Pinpoint the cell where the given text exists, returning its (X, Y) midpoint coordinate. 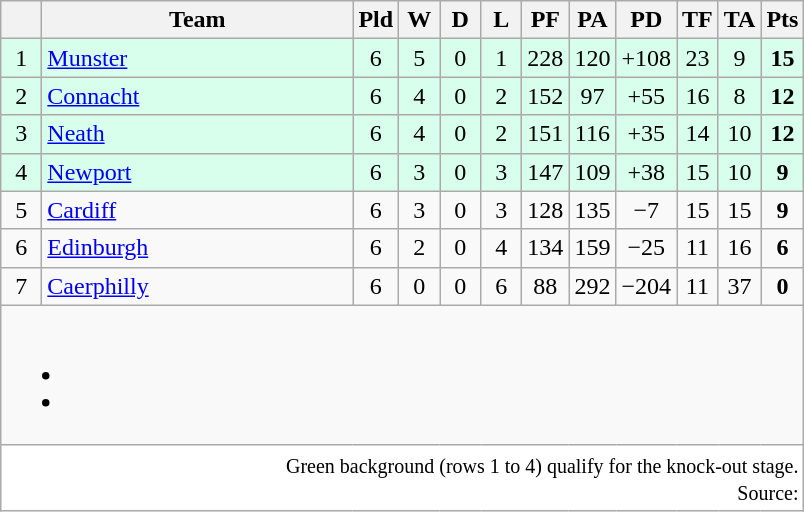
Team (198, 20)
37 (740, 286)
+35 (646, 134)
Caerphilly (198, 286)
228 (546, 58)
PA (592, 20)
PF (546, 20)
Connacht (198, 96)
D (460, 20)
14 (698, 134)
W (420, 20)
PD (646, 20)
+55 (646, 96)
Green background (rows 1 to 4) qualify for the knock-out stage.Source: (402, 478)
292 (592, 286)
151 (546, 134)
−25 (646, 248)
TF (698, 20)
Neath (198, 134)
L (502, 20)
7 (22, 286)
−7 (646, 210)
+38 (646, 172)
Edinburgh (198, 248)
+108 (646, 58)
Pld (376, 20)
109 (592, 172)
147 (546, 172)
23 (698, 58)
Munster (198, 58)
116 (592, 134)
134 (546, 248)
120 (592, 58)
Cardiff (198, 210)
152 (546, 96)
97 (592, 96)
TA (740, 20)
88 (546, 286)
Newport (198, 172)
−204 (646, 286)
8 (740, 96)
159 (592, 248)
Pts (782, 20)
128 (546, 210)
135 (592, 210)
